Detect which cell encompasses the target text, then output its (x, y) center coordinate. 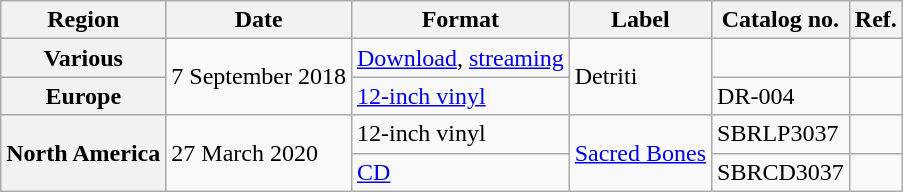
Sacred Bones (640, 153)
Ref. (876, 20)
SBRCD3037 (781, 172)
Catalog no. (781, 20)
Detriti (640, 77)
Format (460, 20)
Label (640, 20)
7 September 2018 (259, 77)
Download, streaming (460, 58)
Region (84, 20)
Europe (84, 96)
DR-004 (781, 96)
CD (460, 172)
SBRLP3037 (781, 134)
Various (84, 58)
North America (84, 153)
Date (259, 20)
27 March 2020 (259, 153)
